For the text-containing cell, return its midpoint in (X, Y) coordinate format. 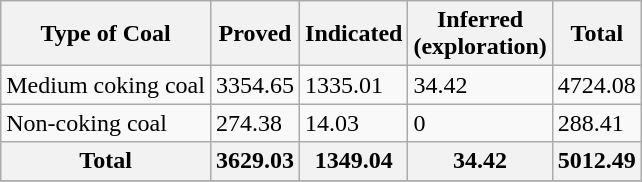
Indicated (354, 34)
1335.01 (354, 85)
Type of Coal (106, 34)
5012.49 (596, 161)
274.38 (254, 123)
Medium coking coal (106, 85)
288.41 (596, 123)
3354.65 (254, 85)
Inferred(exploration) (480, 34)
3629.03 (254, 161)
14.03 (354, 123)
0 (480, 123)
1349.04 (354, 161)
Non-coking coal (106, 123)
4724.08 (596, 85)
Proved (254, 34)
